Locate the cell with the specified text and output its (X, Y) center coordinate. 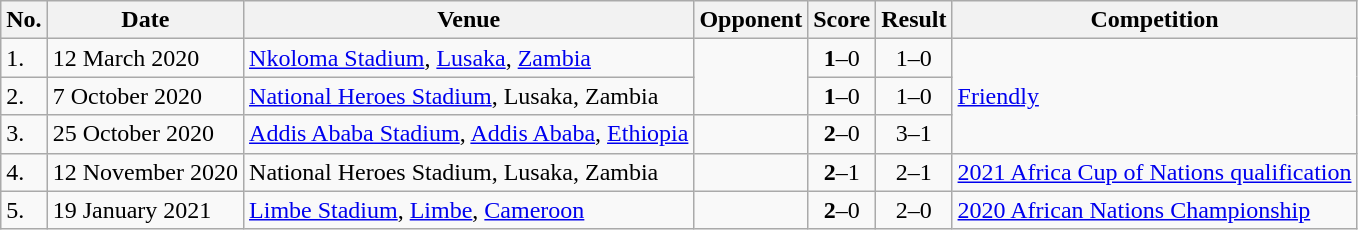
12 November 2020 (145, 172)
Nkoloma Stadium, Lusaka, Zambia (469, 58)
Date (145, 20)
Venue (469, 20)
No. (24, 20)
3–1 (914, 134)
19 January 2021 (145, 210)
1. (24, 58)
Friendly (1154, 96)
Limbe Stadium, Limbe, Cameroon (469, 210)
Competition (1154, 20)
2020 African Nations Championship (1154, 210)
Opponent (751, 20)
4. (24, 172)
Result (914, 20)
2. (24, 96)
25 October 2020 (145, 134)
2021 Africa Cup of Nations qualification (1154, 172)
5. (24, 210)
3. (24, 134)
12 March 2020 (145, 58)
Addis Ababa Stadium, Addis Ababa, Ethiopia (469, 134)
Score (842, 20)
7 October 2020 (145, 96)
